Pinpoint the cell where the given text exists, returning its [X, Y] midpoint coordinate. 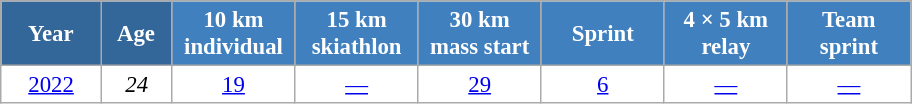
Year [52, 34]
Team sprint [848, 34]
6 [602, 85]
2022 [52, 85]
24 [136, 85]
10 km individual [234, 34]
Sprint [602, 34]
19 [234, 85]
30 km mass start [480, 34]
29 [480, 85]
4 × 5 km relay [726, 34]
Age [136, 34]
15 km skiathlon [356, 34]
